Locate the cell with the specified text and output its (X, Y) center coordinate. 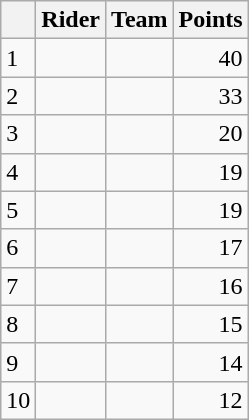
9 (18, 362)
Rider (71, 20)
10 (18, 400)
14 (210, 362)
16 (210, 286)
7 (18, 286)
20 (210, 134)
33 (210, 96)
12 (210, 400)
6 (18, 248)
5 (18, 210)
2 (18, 96)
1 (18, 58)
Team (140, 20)
8 (18, 324)
Points (210, 20)
40 (210, 58)
3 (18, 134)
17 (210, 248)
15 (210, 324)
4 (18, 172)
